Output the (x, y) coordinate of the center of the cell containing the given text.  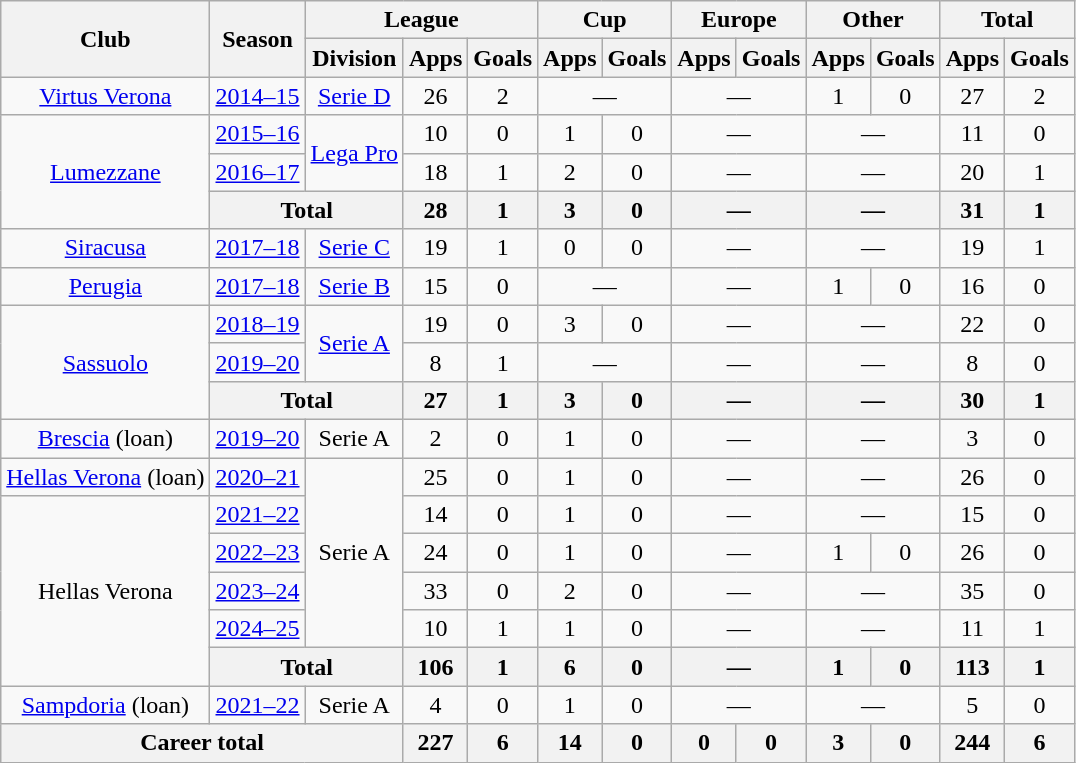
Siracusa (106, 248)
35 (972, 591)
16 (972, 286)
Brescia (loan) (106, 438)
Cup (605, 20)
2023–24 (258, 591)
18 (435, 172)
Virtus Verona (106, 96)
2014–15 (258, 96)
2020–21 (258, 477)
Serie C (354, 248)
28 (435, 210)
Career total (202, 743)
31 (972, 210)
33 (435, 591)
Serie D (354, 96)
2022–23 (258, 553)
2015–16 (258, 134)
227 (435, 743)
4 (435, 705)
Season (258, 39)
2016–17 (258, 172)
106 (435, 667)
244 (972, 743)
24 (435, 553)
2018–19 (258, 324)
113 (972, 667)
25 (435, 477)
22 (972, 324)
5 (972, 705)
Sampdoria (loan) (106, 705)
Hellas Verona (loan) (106, 477)
20 (972, 172)
Sassuolo (106, 362)
2024–25 (258, 629)
Division (354, 58)
Europe (739, 20)
Club (106, 39)
Other (873, 20)
Perugia (106, 286)
Hellas Verona (106, 591)
30 (972, 400)
Lumezzane (106, 172)
Serie B (354, 286)
League (422, 20)
Lega Pro (354, 153)
